Find where the given text appears and provide that cell's center as [X, Y] coordinate. 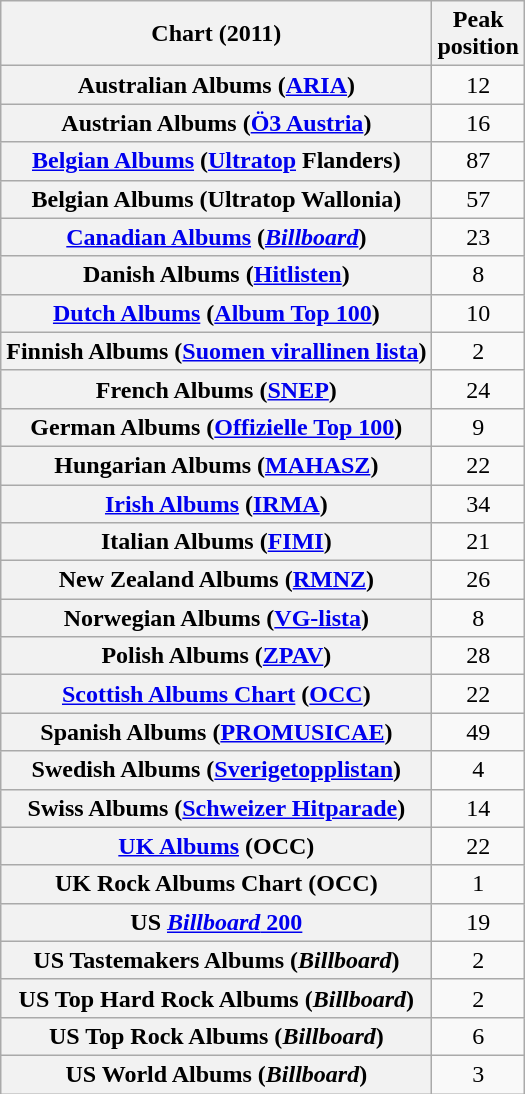
12 [478, 85]
UK Albums (OCC) [216, 846]
Hungarian Albums (MAHASZ) [216, 465]
10 [478, 313]
Finnish Albums (Suomen virallinen lista) [216, 351]
US Tastemakers Albums (Billboard) [216, 960]
French Albums (SNEP) [216, 389]
21 [478, 542]
US Top Hard Rock Albums (Billboard) [216, 998]
14 [478, 808]
49 [478, 732]
3 [478, 1074]
Danish Albums (Hitlisten) [216, 275]
German Albums (Offizielle Top 100) [216, 427]
Spanish Albums (PROMUSICAE) [216, 732]
Australian Albums (ARIA) [216, 85]
Dutch Albums (Album Top 100) [216, 313]
US Billboard 200 [216, 922]
Belgian Albums (Ultratop Wallonia) [216, 199]
Chart (2011) [216, 34]
Italian Albums (FIMI) [216, 542]
Peakposition [478, 34]
23 [478, 237]
19 [478, 922]
28 [478, 656]
Belgian Albums (Ultratop Flanders) [216, 161]
24 [478, 389]
1 [478, 884]
16 [478, 123]
Norwegian Albums (VG-lista) [216, 618]
34 [478, 503]
9 [478, 427]
Polish Albums (ZPAV) [216, 656]
57 [478, 199]
Canadian Albums (Billboard) [216, 237]
Irish Albums (IRMA) [216, 503]
26 [478, 580]
UK Rock Albums Chart (OCC) [216, 884]
Swedish Albums (Sverigetopplistan) [216, 770]
New Zealand Albums (RMNZ) [216, 580]
Swiss Albums (Schweizer Hitparade) [216, 808]
6 [478, 1036]
Scottish Albums Chart (OCC) [216, 694]
4 [478, 770]
US Top Rock Albums (Billboard) [216, 1036]
US World Albums (Billboard) [216, 1074]
Austrian Albums (Ö3 Austria) [216, 123]
87 [478, 161]
